Scan for the cell matching the given text and deliver its (X, Y) coordinate at center. 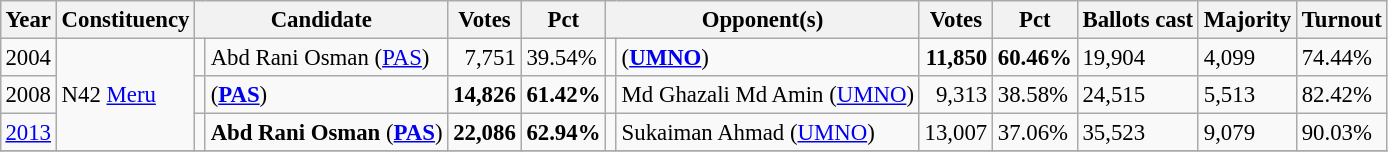
2004 (28, 57)
11,850 (956, 57)
Md Ghazali Md Amin (UMNO) (768, 95)
39.54% (564, 57)
61.42% (564, 95)
62.94% (564, 133)
19,904 (1138, 57)
Year (28, 20)
2008 (28, 95)
82.42% (1342, 95)
Turnout (1342, 20)
24,515 (1138, 95)
9,079 (1247, 133)
N42 Meru (125, 94)
90.03% (1342, 133)
37.06% (1036, 133)
14,826 (484, 95)
Opponent(s) (763, 20)
Majority (1247, 20)
60.46% (1036, 57)
2013 (28, 133)
9,313 (956, 95)
4,099 (1247, 57)
74.44% (1342, 57)
Constituency (125, 20)
5,513 (1247, 95)
35,523 (1138, 133)
Sukaiman Ahmad (UMNO) (768, 133)
13,007 (956, 133)
38.58% (1036, 95)
Candidate (322, 20)
22,086 (484, 133)
(UMNO) (768, 57)
Ballots cast (1138, 20)
7,751 (484, 57)
(PAS) (326, 95)
